For the text-containing cell, return its midpoint in [X, Y] coordinate format. 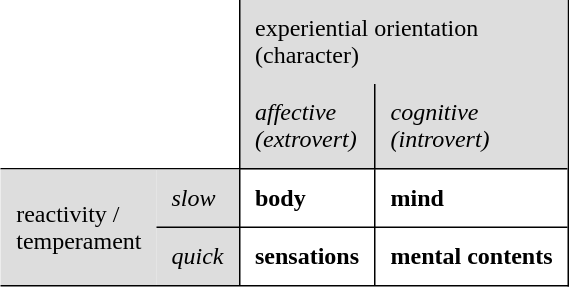
body [306, 199]
sensations [306, 256]
cognitive(introvert) [470, 127]
quick [197, 256]
mental contents [470, 256]
mind [470, 199]
slow [197, 199]
affective(extrovert) [306, 127]
reactivity /temperament [78, 228]
experiential orientation(character) [402, 42]
